Scan for the cell matching the given text and deliver its (x, y) coordinate at center. 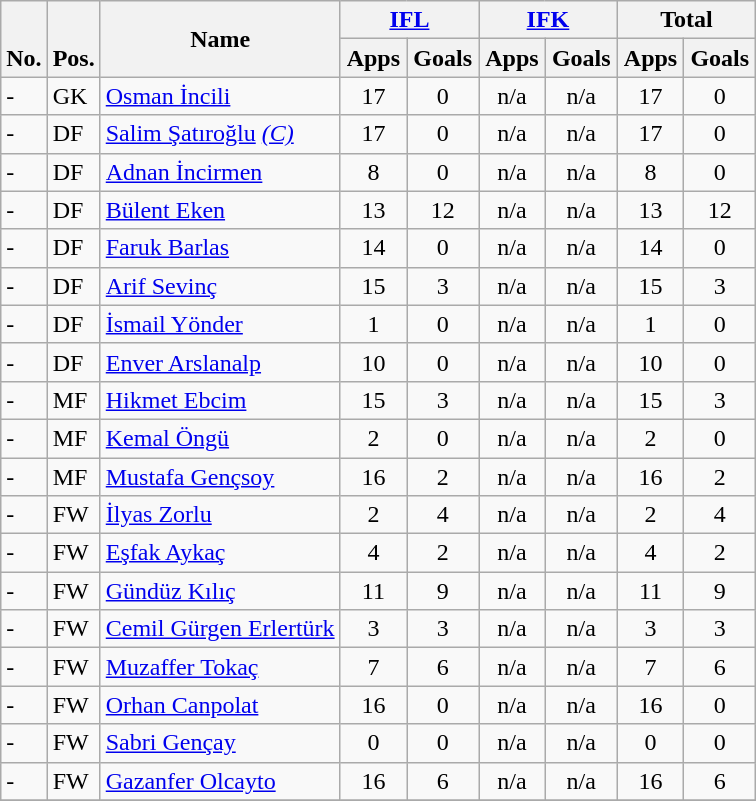
IFL (410, 20)
İlyas Zorlu (220, 515)
Gündüz Kılıç (220, 591)
Bülent Eken (220, 210)
Gazanfer Olcayto (220, 781)
Orhan Canpolat (220, 705)
Muzaffer Tokaç (220, 667)
No. (24, 39)
Pos. (74, 39)
Faruk Barlas (220, 248)
Cemil Gürgen Erlertürk (220, 629)
İsmail Yönder (220, 324)
Sabri Gençay (220, 743)
Eşfak Aykaç (220, 553)
Total (686, 20)
Name (220, 39)
Osman İncili (220, 96)
Enver Arslanalp (220, 362)
Kemal Öngü (220, 438)
Adnan İncirmen (220, 172)
Hikmet Ebcim (220, 400)
Mustafa Gençsoy (220, 477)
Salim Şatıroğlu (C) (220, 134)
GK (74, 96)
IFK (548, 20)
Arif Sevinç (220, 286)
